Scan for the cell matching the given text and deliver its [X, Y] coordinate at center. 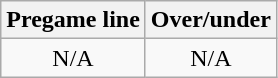
Pregame line [74, 20]
Over/under [210, 20]
